Extract the (x, y) coordinate from the center of the cell holding the provided text.  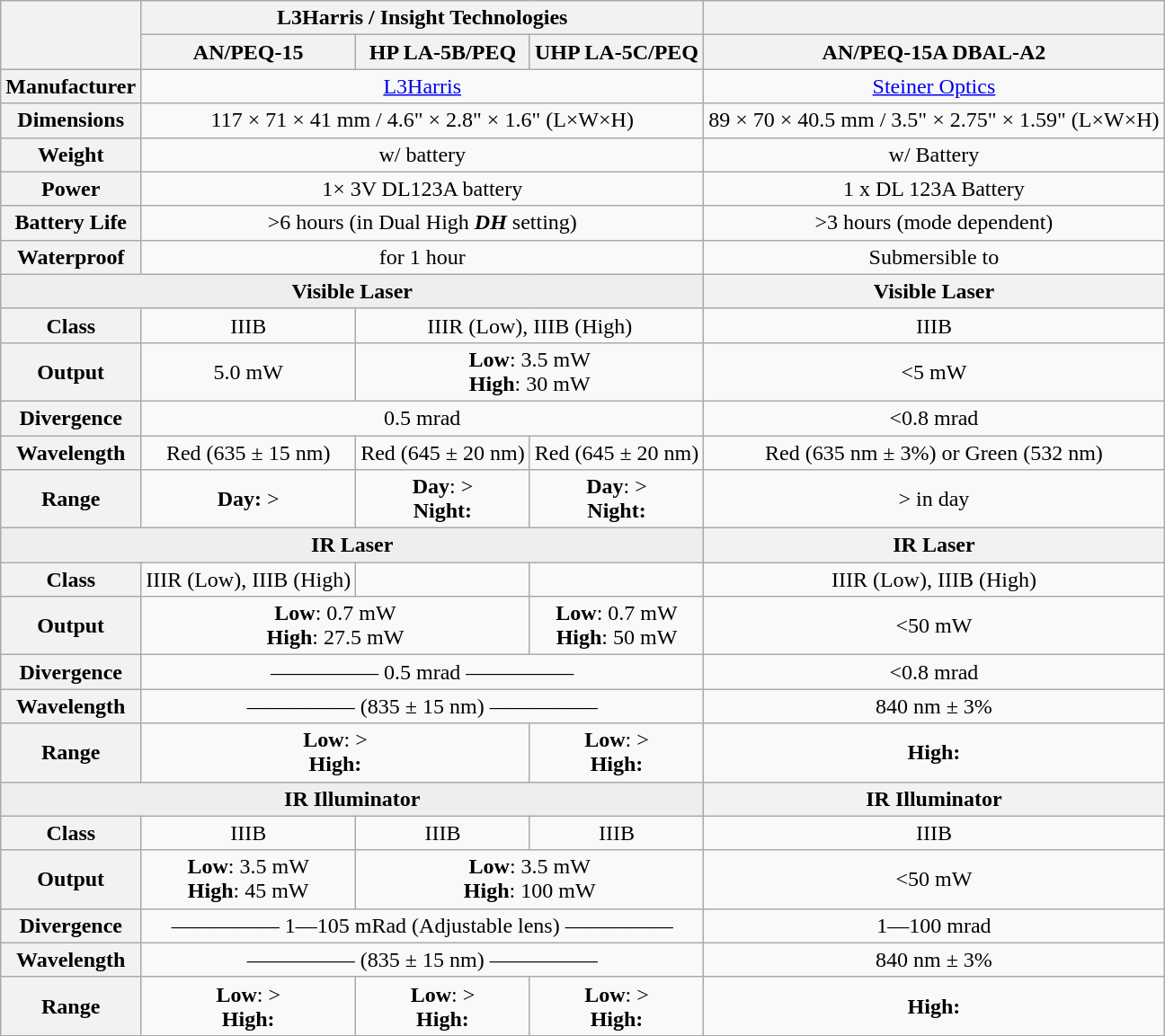
Dimensions (71, 120)
Power (71, 189)
Low: 0.7 mW High: 50 mW (617, 625)
Red (635 ± 15 nm) (248, 452)
w/ battery (422, 155)
————— 1—105 mRad (Adjustable lens) ————— (422, 925)
0.5 mrad (422, 418)
Low: 3.5 mW High: 30 mW (530, 372)
Waterproof (71, 257)
89 × 70 × 40.5 mm / 3.5" × 2.75" × 1.59" (L×W×H) (934, 120)
>6 hours (in Dual High DH setting) (422, 223)
Steiner Optics (934, 86)
5.0 mW (248, 372)
Red (635 nm ± 3%) or Green (532 nm) (934, 452)
————— 0.5 mrad ————— (422, 672)
AN/PEQ-15A DBAL-A2 (934, 52)
Battery Life (71, 223)
>3 hours (mode dependent) (934, 223)
Manufacturer (71, 86)
Low: 0.7 mW High: 27.5 mW (336, 625)
L3Harris (422, 86)
UHP LA-5C/PEQ (617, 52)
Submersible to (934, 257)
> in day (934, 500)
L3Harris / Insight Technologies (422, 18)
117 × 71 × 41 mm / 4.6" × 2.8" × 1.6" (L×W×H) (422, 120)
1× 3V DL123A battery (422, 189)
HP LA-5B/PEQ (443, 52)
Low: 3.5 mW High: 100 mW (530, 879)
w/ Battery (934, 155)
1—100 mrad (934, 925)
for 1 hour (422, 257)
Low: 3.5 mW High: 45 mW (248, 879)
<5 mW (934, 372)
1 x DL 123A Battery (934, 189)
Day: > (248, 500)
AN/PEQ-15 (248, 52)
Weight (71, 155)
